Search for the cell housing the specified text and yield its (X, Y) center coordinate. 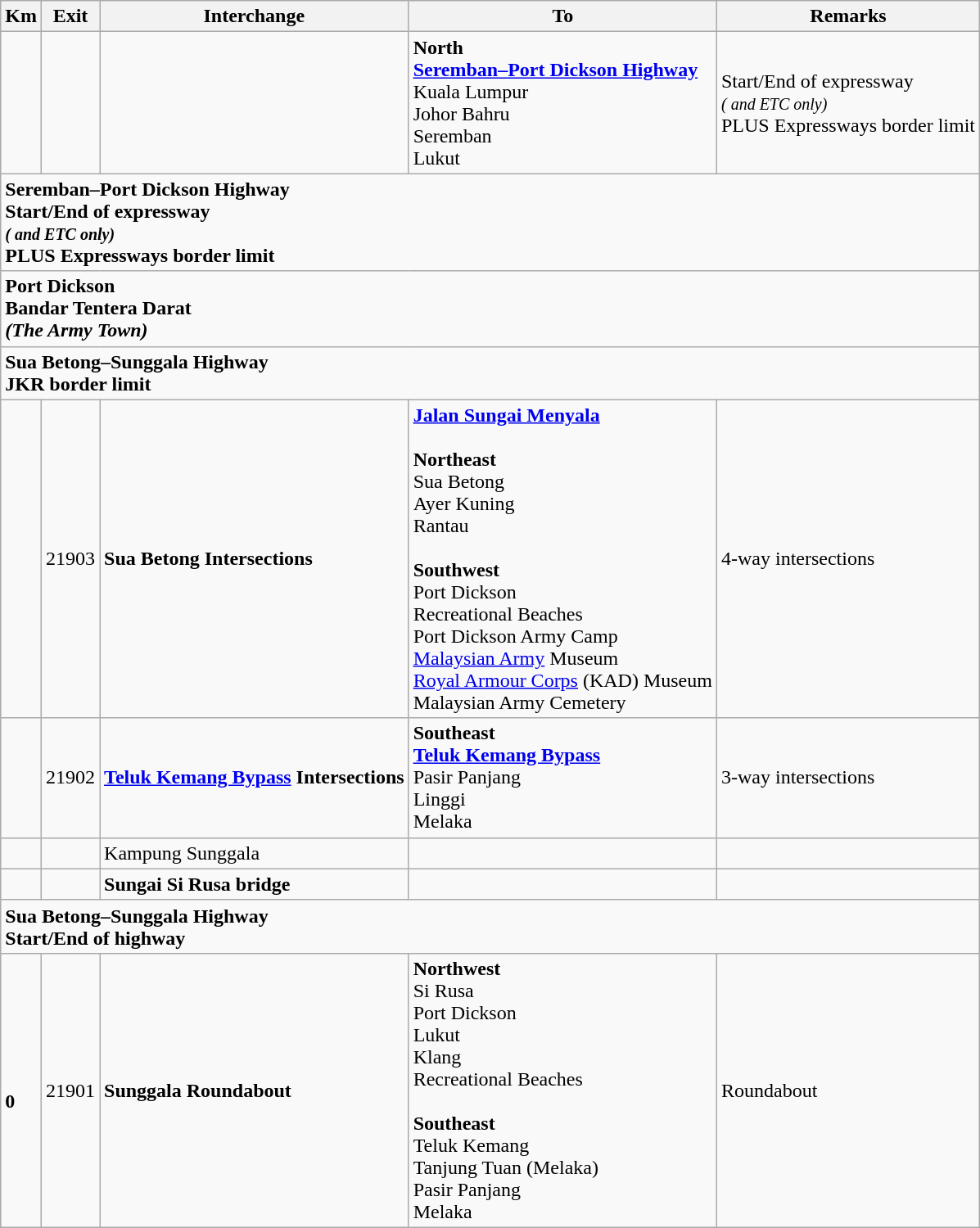
Sunggala Roundabout (255, 1090)
Seremban–Port Dickson HighwayStart/End of expressway( and ETC only)PLUS Expressways border limit (490, 223)
21902 (70, 778)
Start/End of expressway( and ETC only)PLUS Expressways border limit (848, 103)
To (562, 16)
21903 (70, 558)
0 (21, 1090)
21901 (70, 1090)
4-way intersections (848, 558)
3-way intersections (848, 778)
Northwest Si Rusa Port Dickson Lukut KlangRecreational Beaches Southeast Teluk Kemang Tanjung Tuan (Melaka) Pasir Panjang Melaka (562, 1090)
Sungai Si Rusa bridge (255, 884)
Teluk Kemang Bypass Intersections (255, 778)
Sua Betong Intersections (255, 558)
Southeast Teluk Kemang Bypass Pasir Panjang Linggi Melaka (562, 778)
Interchange (255, 16)
Km (21, 16)
North Seremban–Port Dickson Highway Kuala Lumpur Johor Bahru Seremban Lukut (562, 103)
Roundabout (848, 1090)
Sua Betong–Sunggala HighwayStart/End of highway (490, 927)
Exit (70, 16)
Remarks (848, 16)
Sua Betong–Sunggala HighwayJKR border limit (490, 373)
Port DicksonBandar Tentera Darat(The Army Town) (490, 309)
Kampung Sunggala (255, 853)
